Return the (x, y) coordinate for the center point of the cell that contains the specified text.  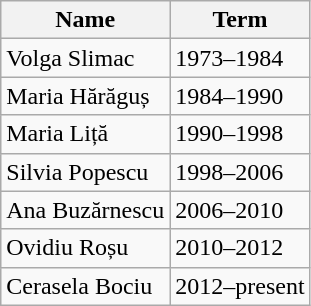
Name (86, 20)
Maria Liță (86, 134)
1990–1998 (240, 134)
Volga Slimac (86, 58)
1973–1984 (240, 58)
2012–present (240, 286)
Cerasela Bociu (86, 286)
2010–2012 (240, 248)
Maria Hărăguș (86, 96)
Ovidiu Roșu (86, 248)
1984–1990 (240, 96)
1998–2006 (240, 172)
Term (240, 20)
Silvia Popescu (86, 172)
2006–2010 (240, 210)
Ana Buzărnescu (86, 210)
